Find where the given text appears and provide that cell's center as (X, Y) coordinate. 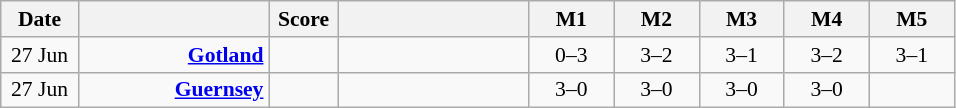
0–3 (572, 55)
M4 (826, 19)
Gotland (173, 55)
M2 (656, 19)
M3 (742, 19)
Score (303, 19)
Guernsey (173, 90)
Date (40, 19)
M5 (912, 19)
M1 (572, 19)
